Pinpoint the cell where the given text exists, returning its [X, Y] midpoint coordinate. 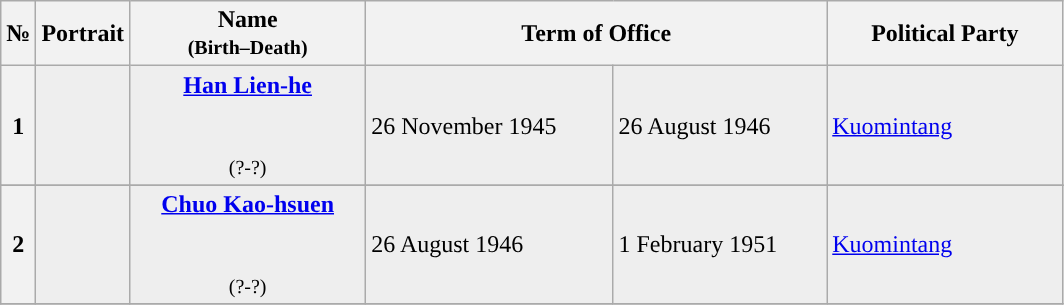
Name(Birth–Death) [248, 34]
Chuo Kao-hsuen(?-?) [248, 244]
26 November 1945 [490, 126]
2 [18, 244]
Portrait [83, 34]
1 [18, 126]
№ [18, 34]
Term of Office [596, 34]
1 February 1951 [720, 244]
Political Party [945, 34]
Han Lien-he(?-?) [248, 126]
